From the cell containing the given text, extract its center point as (x, y) coordinate. 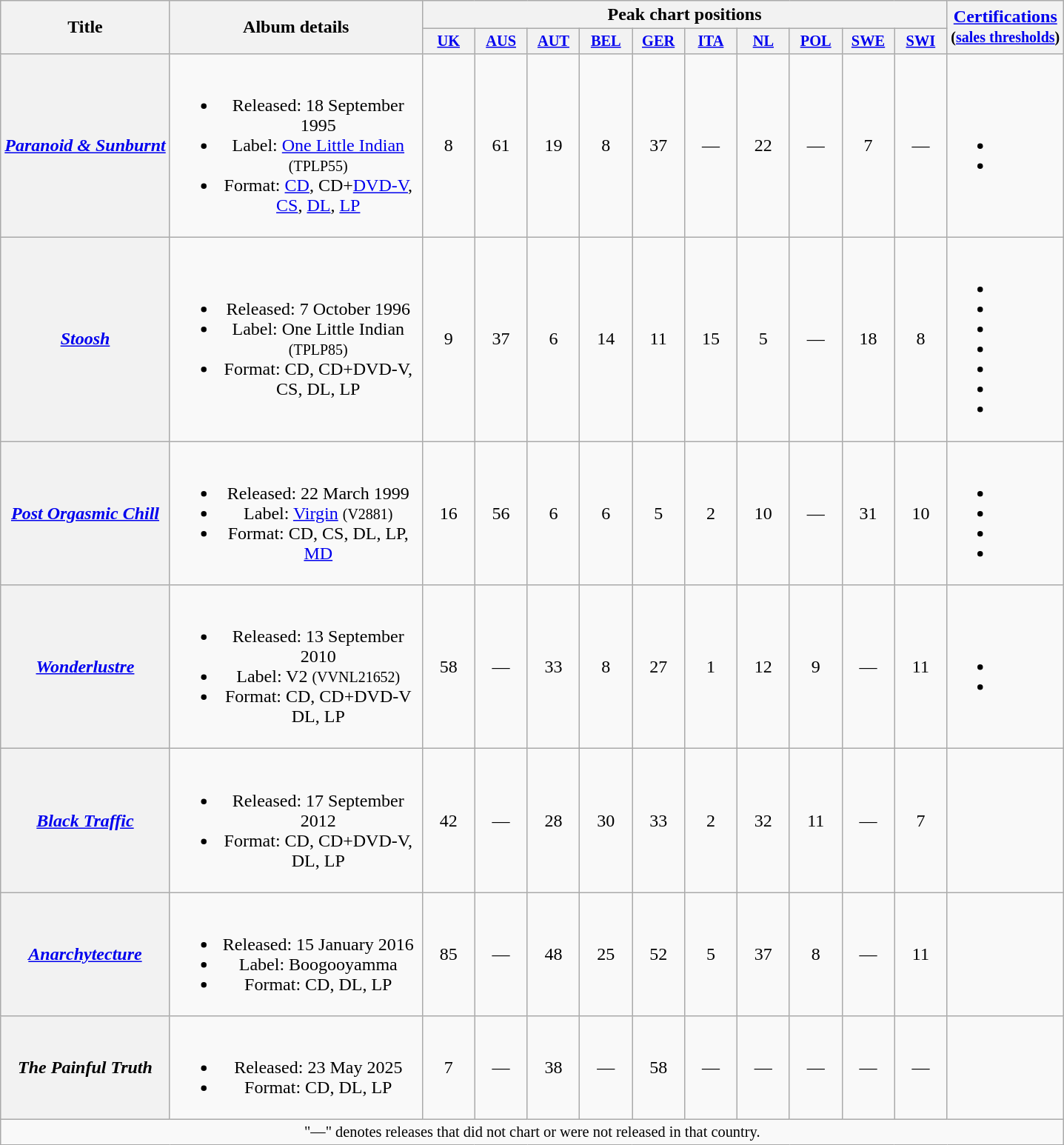
BEL (606, 41)
61 (501, 145)
Certifications(sales thresholds) (1006, 27)
Post Orgasmic Chill (85, 513)
32 (763, 821)
Peak chart positions (684, 15)
52 (659, 954)
Title (85, 27)
15 (711, 339)
SWI (921, 41)
GER (659, 41)
19 (554, 145)
Paranoid & Sunburnt (85, 145)
12 (763, 667)
SWE (868, 41)
Released: 18 September 1995Label: One Little Indian (TPLP55)Format: CD, CD+DVD-V, CS, DL, LP (296, 145)
"—" denotes releases that did not chart or were not released in that country. (532, 1132)
Released: 22 March 1999Label: Virgin (V2881)Format: CD, CS, DL, LP, MD (296, 513)
Released: 13 September 2010Label: V2 (VVNL21652)Format: CD, CD+DVD-V DL, LP (296, 667)
56 (501, 513)
Released: 17 September 2012Format: CD, CD+DVD-V, DL, LP (296, 821)
38 (554, 1068)
ITA (711, 41)
Released: 7 October 1996Label: One Little Indian (TPLP85)Format: CD, CD+DVD-V, CS, DL, LP (296, 339)
NL (763, 41)
30 (606, 821)
42 (449, 821)
22 (763, 145)
31 (868, 513)
UK (449, 41)
14 (606, 339)
28 (554, 821)
Stoosh (85, 339)
The Painful Truth (85, 1068)
85 (449, 954)
48 (554, 954)
AUS (501, 41)
25 (606, 954)
27 (659, 667)
AUT (554, 41)
POL (816, 41)
Black Traffic (85, 821)
Released: 15 January 2016Label: BoogooyammaFormat: CD, DL, LP (296, 954)
Anarchytecture (85, 954)
Album details (296, 27)
16 (449, 513)
1 (711, 667)
Wonderlustre (85, 667)
Released: 23 May 2025Format: CD, DL, LP (296, 1068)
18 (868, 339)
